For the text-containing cell, return its midpoint in [x, y] coordinate format. 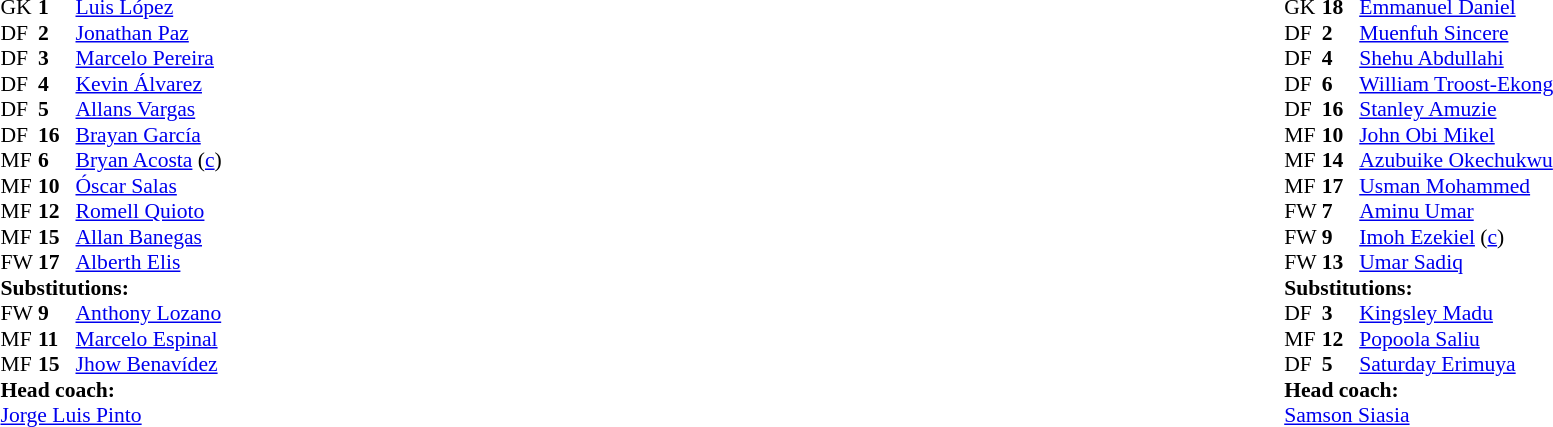
Umar Sadiq [1456, 263]
Allan Banegas [149, 237]
Anthony Lozano [149, 313]
Muenfuh Sincere [1456, 33]
Usman Mohammed [1456, 186]
Stanley Amuzie [1456, 109]
Marcelo Pereira [149, 59]
Shehu Abdullahi [1456, 59]
Kingsley Madu [1456, 313]
Romell Quioto [149, 211]
Marcelo Espinal [149, 339]
John Obi Mikel [1456, 135]
Bryan Acosta (c) [149, 161]
11 [57, 339]
Saturday Erimuya [1456, 365]
Allans Vargas [149, 109]
Brayan García [149, 135]
Alberth Elis [149, 263]
William Troost-Ekong [1456, 84]
7 [1341, 211]
Kevin Álvarez [149, 84]
Imoh Ezekiel (c) [1456, 237]
13 [1341, 263]
Popoola Saliu [1456, 339]
Jhow Benavídez [149, 365]
Jonathan Paz [149, 33]
Óscar Salas [149, 186]
Azubuike Okechukwu [1456, 161]
Aminu Umar [1456, 211]
14 [1341, 161]
